For the text-containing cell, return its midpoint in (x, y) coordinate format. 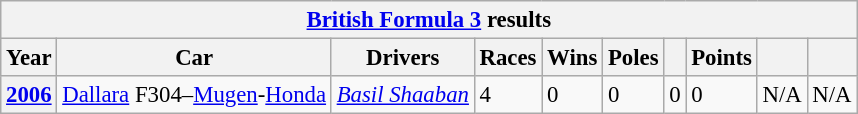
Car (194, 58)
British Formula 3 results (429, 20)
2006 (29, 95)
Dallara F304–Mugen-Honda (194, 95)
Points (722, 58)
Wins (572, 58)
Year (29, 58)
Drivers (402, 58)
Races (508, 58)
Poles (634, 58)
4 (508, 95)
Basil Shaaban (402, 95)
